Provide the [x, y] coordinate of the cell's center where the given text is located.  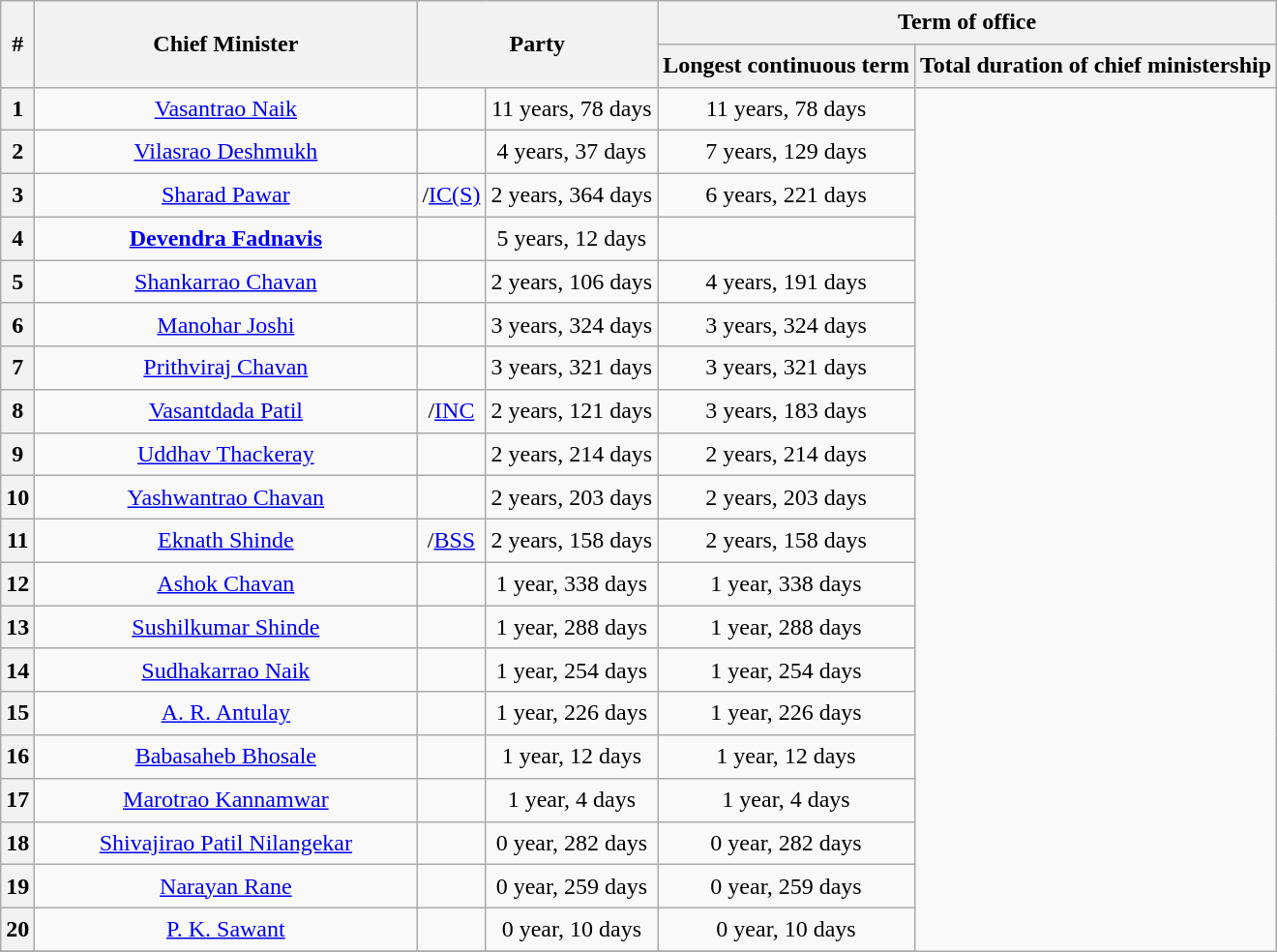
15 [17, 714]
P. K. Sawant [226, 929]
Ashok Chavan [226, 584]
6 [17, 325]
7 years, 129 days [787, 153]
A. R. Antulay [226, 714]
/IC(S) [451, 195]
18 [17, 844]
2 years, 121 days [572, 412]
Chief Minister [226, 45]
7 [17, 368]
Vasantdada Patil [226, 412]
Narayan Rane [226, 886]
Longest continuous term [787, 66]
2 years, 364 days [572, 195]
19 [17, 886]
Vasantrao Naik [226, 108]
Shankarrao Chavan [226, 283]
20 [17, 929]
Yashwantrao Chavan [226, 497]
11 [17, 542]
13 [17, 627]
Term of office [967, 23]
9 [17, 455]
Party [538, 45]
Prithviraj Chavan [226, 368]
Devendra Fadnavis [226, 238]
Total duration of chief ministership [1095, 66]
Marotrao Kannamwar [226, 799]
4 [17, 238]
Uddhav Thackeray [226, 455]
Vilasrao Deshmukh [226, 153]
12 [17, 584]
Eknath Shinde [226, 542]
Babasaheb Bhosale [226, 757]
8 [17, 412]
3 years, 183 days [787, 412]
5 years, 12 days [572, 238]
/BSS [451, 542]
3 [17, 195]
Sudhakarrao Naik [226, 669]
16 [17, 757]
14 [17, 669]
4 years, 191 days [787, 283]
Manohar Joshi [226, 325]
Shivajirao Patil Nilangekar [226, 844]
4 years, 37 days [572, 153]
2 [17, 153]
10 [17, 497]
5 [17, 283]
6 years, 221 days [787, 195]
17 [17, 799]
2 years, 106 days [572, 283]
# [17, 45]
/INC [451, 412]
Sharad Pawar [226, 195]
1 [17, 108]
Sushilkumar Shinde [226, 627]
